Pinpoint the cell where the given text exists, returning its (x, y) midpoint coordinate. 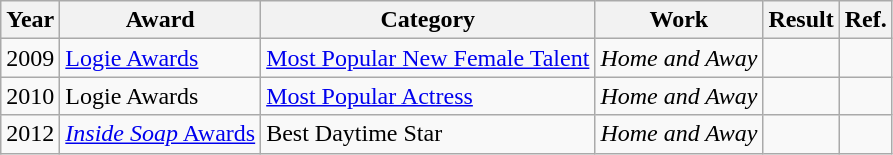
Inside Soap Awards (160, 134)
Most Popular Actress (428, 96)
Work (679, 20)
Award (160, 20)
Ref. (866, 20)
2009 (30, 58)
2012 (30, 134)
Best Daytime Star (428, 134)
Result (801, 20)
2010 (30, 96)
Year (30, 20)
Most Popular New Female Talent (428, 58)
Category (428, 20)
